Output the [x, y] coordinate of the center of the cell containing the given text.  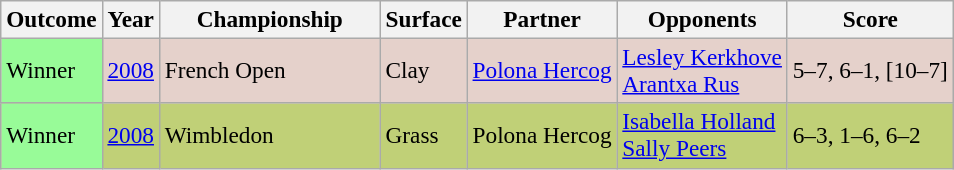
5–7, 6–1, [10–7] [870, 70]
Score [870, 19]
Outcome [52, 19]
Year [130, 19]
Isabella Holland Sally Peers [702, 136]
French Open [270, 70]
Surface [424, 19]
Lesley Kerkhove Arantxa Rus [702, 70]
Wimbledon [270, 136]
6–3, 1–6, 6–2 [870, 136]
Opponents [702, 19]
Partner [542, 19]
Clay [424, 70]
Championship [270, 19]
Grass [424, 136]
